Capture the cell that displays the provided text and extract its (X, Y) central coordinate. 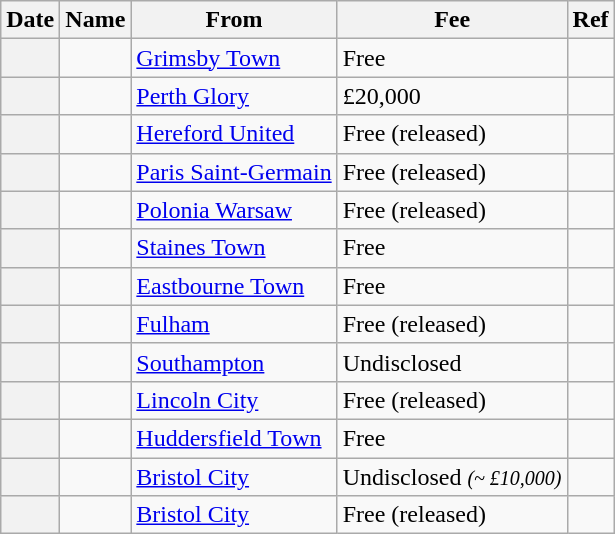
Eastbourne Town (234, 286)
Fee (452, 20)
Perth Glory (234, 96)
Undisclosed (452, 362)
£20,000 (452, 96)
Name (96, 20)
Undisclosed (~ £10,000) (452, 477)
Fulham (234, 324)
Hereford United (234, 134)
Ref (590, 20)
Polonia Warsaw (234, 210)
Lincoln City (234, 400)
Southampton (234, 362)
Staines Town (234, 248)
Huddersfield Town (234, 438)
From (234, 20)
Paris Saint-Germain (234, 172)
Date (30, 20)
Grimsby Town (234, 58)
